Capture the cell that displays the provided text and extract its [x, y] central coordinate. 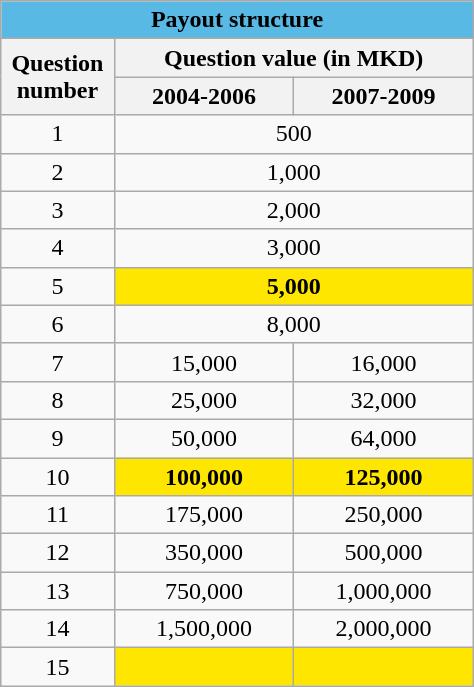
5,000 [294, 286]
8 [58, 400]
2,000 [294, 210]
250,000 [384, 515]
750,000 [204, 591]
10 [58, 477]
175,000 [204, 515]
Question number [58, 77]
350,000 [204, 553]
3,000 [294, 248]
1,000 [294, 172]
2 [58, 172]
8,000 [294, 324]
Question value (in MKD) [294, 58]
14 [58, 629]
125,000 [384, 477]
500,000 [384, 553]
16,000 [384, 362]
4 [58, 248]
500 [294, 134]
15 [58, 667]
13 [58, 591]
32,000 [384, 400]
12 [58, 553]
Payout structure [237, 20]
1,000,000 [384, 591]
5 [58, 286]
11 [58, 515]
2007-2009 [384, 96]
1,500,000 [204, 629]
3 [58, 210]
1 [58, 134]
2,000,000 [384, 629]
15,000 [204, 362]
50,000 [204, 438]
7 [58, 362]
64,000 [384, 438]
6 [58, 324]
2004-2006 [204, 96]
9 [58, 438]
100,000 [204, 477]
25,000 [204, 400]
